Extract the (x, y) coordinate from the center of the cell holding the provided text.  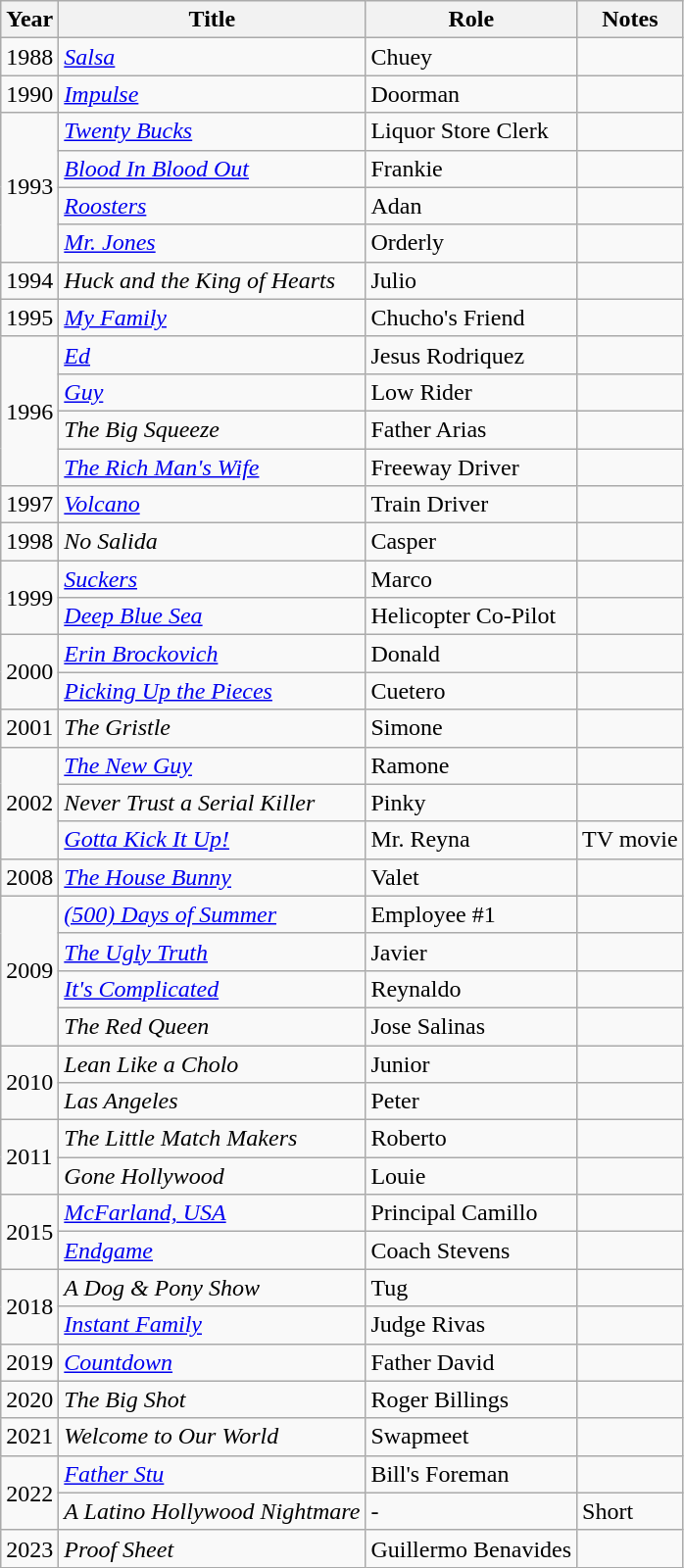
- (471, 1511)
(500) Days of Summer (212, 914)
Coach Stevens (471, 1250)
Doorman (471, 94)
Adan (471, 206)
A Dog & Pony Show (212, 1288)
Mr. Reyna (471, 840)
Donald (471, 654)
2008 (29, 877)
Javier (471, 952)
Casper (471, 542)
2015 (29, 1232)
Tug (471, 1288)
No Salida (212, 542)
Las Angeles (212, 1102)
2022 (29, 1493)
Junior (471, 1063)
Ramone (471, 765)
Mr. Jones (212, 243)
1998 (29, 542)
Lean Like a Cholo (212, 1063)
Ed (212, 355)
1990 (29, 94)
Freeway Driver (471, 467)
1993 (29, 187)
Employee #1 (471, 914)
The Ugly Truth (212, 952)
Salsa (212, 57)
Chuey (471, 57)
Roosters (212, 206)
Roberto (471, 1139)
1996 (29, 411)
Valet (471, 877)
The Big Squeeze (212, 429)
Louie (471, 1176)
Father David (471, 1362)
1988 (29, 57)
2018 (29, 1306)
The House Bunny (212, 877)
The Little Match Makers (212, 1139)
2020 (29, 1399)
It's Complicated (212, 989)
Marco (471, 579)
Impulse (212, 94)
2010 (29, 1082)
Blood In Blood Out (212, 169)
Erin Brockovich (212, 654)
Helicopter Co-Pilot (471, 616)
Countdown (212, 1362)
Volcano (212, 505)
My Family (212, 318)
Twenty Bucks (212, 131)
Roger Billings (471, 1399)
Father Stu (212, 1474)
Peter (471, 1102)
Judge Rivas (471, 1325)
2023 (29, 1548)
1994 (29, 280)
TV movie (631, 840)
1995 (29, 318)
Year (29, 20)
Father Arias (471, 429)
2000 (29, 672)
Jose Salinas (471, 1026)
Julio (471, 280)
Train Driver (471, 505)
2002 (29, 803)
2019 (29, 1362)
1997 (29, 505)
Bill's Foreman (471, 1474)
Instant Family (212, 1325)
Guillermo Benavides (471, 1548)
Picking Up the Pieces (212, 691)
Suckers (212, 579)
Never Trust a Serial Killer (212, 803)
2011 (29, 1157)
2001 (29, 728)
Frankie (471, 169)
The Gristle (212, 728)
2021 (29, 1437)
Liquor Store Clerk (471, 131)
A Latino Hollywood Nightmare (212, 1511)
Title (212, 20)
Swapmeet (471, 1437)
Reynaldo (471, 989)
Notes (631, 20)
Chucho's Friend (471, 318)
Welcome to Our World (212, 1437)
The Big Shot (212, 1399)
1999 (29, 598)
Role (471, 20)
Short (631, 1511)
Gone Hollywood (212, 1176)
Orderly (471, 243)
The Rich Man's Wife (212, 467)
Jesus Rodriquez (471, 355)
The New Guy (212, 765)
Deep Blue Sea (212, 616)
Low Rider (471, 392)
Pinky (471, 803)
Endgame (212, 1250)
Simone (471, 728)
Cuetero (471, 691)
Proof Sheet (212, 1548)
Huck and the King of Hearts (212, 280)
Guy (212, 392)
Principal Camillo (471, 1213)
McFarland, USA (212, 1213)
Gotta Kick It Up! (212, 840)
The Red Queen (212, 1026)
2009 (29, 970)
